From the cell containing the given text, extract its center point as (x, y) coordinate. 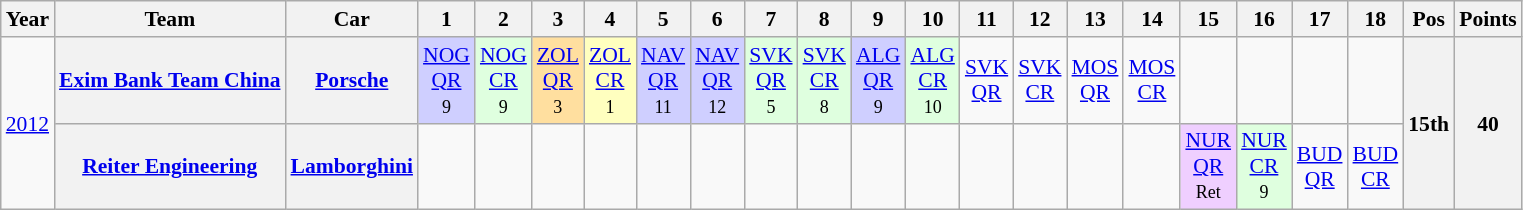
14 (1152, 19)
ZOLCR1 (610, 80)
16 (1264, 19)
SVKCR (1040, 80)
Exim Bank Team China (170, 80)
5 (663, 19)
ALGQR9 (878, 80)
MOSCR (1152, 80)
1 (446, 19)
Team (170, 19)
12 (1040, 19)
Points (1488, 19)
17 (1320, 19)
11 (986, 19)
NURCR9 (1264, 166)
8 (824, 19)
13 (1096, 19)
3 (558, 19)
SVKQR5 (770, 80)
Year (28, 19)
BUDQR (1320, 166)
SVKQR (986, 80)
6 (717, 19)
15th (1428, 124)
Lamborghini (352, 166)
10 (932, 19)
Porsche (352, 80)
BUDCR (1376, 166)
18 (1376, 19)
ZOLQR3 (558, 80)
NURQRRet (1208, 166)
9 (878, 19)
NOGQR9 (446, 80)
ALGCR10 (932, 80)
Pos (1428, 19)
NOGCR9 (504, 80)
4 (610, 19)
Car (352, 19)
2 (504, 19)
MOSQR (1096, 80)
NAVQR11 (663, 80)
7 (770, 19)
2012 (28, 124)
NAVQR12 (717, 80)
SVKCR8 (824, 80)
Reiter Engineering (170, 166)
15 (1208, 19)
40 (1488, 124)
